Return the [x, y] coordinate for the center point of the cell that contains the specified text.  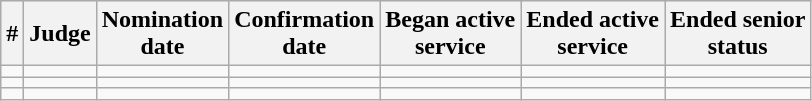
Began activeservice [450, 34]
Confirmationdate [304, 34]
# [12, 34]
Judge [60, 34]
Ended activeservice [593, 34]
Nominationdate [162, 34]
Ended seniorstatus [737, 34]
